Pinpoint the cell where the given text exists, returning its [X, Y] midpoint coordinate. 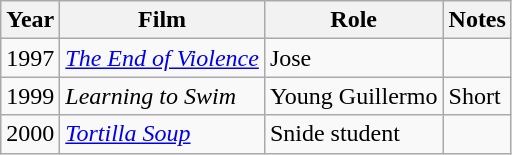
Film [162, 20]
Tortilla Soup [162, 134]
Young Guillermo [354, 96]
Year [30, 20]
Short [477, 96]
1999 [30, 96]
Snide student [354, 134]
The End of Violence [162, 58]
Jose [354, 58]
Learning to Swim [162, 96]
Role [354, 20]
Notes [477, 20]
1997 [30, 58]
2000 [30, 134]
